From the cell containing the given text, extract its center point as (X, Y) coordinate. 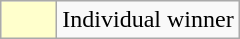
Individual winner (148, 20)
